Pinpoint the cell where the given text exists, returning its [x, y] midpoint coordinate. 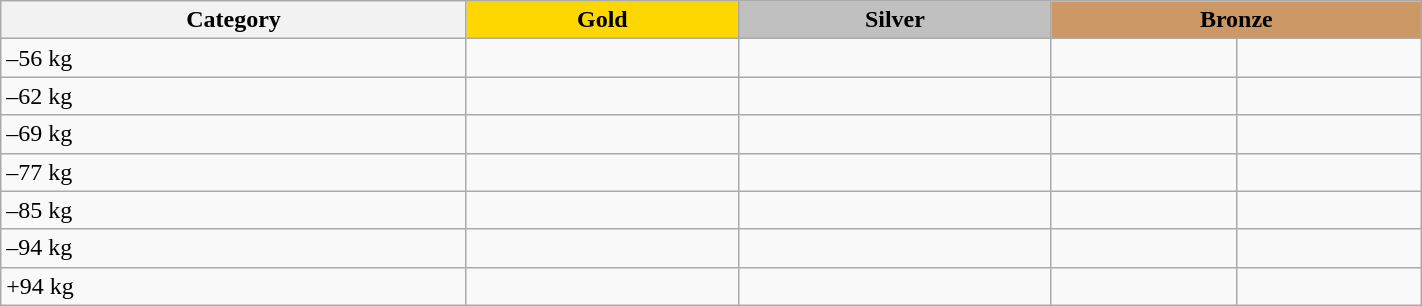
–62 kg [234, 96]
Silver [894, 20]
Bronze [1236, 20]
Gold [602, 20]
–56 kg [234, 58]
–94 kg [234, 248]
Category [234, 20]
–85 kg [234, 210]
–77 kg [234, 172]
+94 kg [234, 286]
–69 kg [234, 134]
